Return [x, y] of the center of cell containing provided text 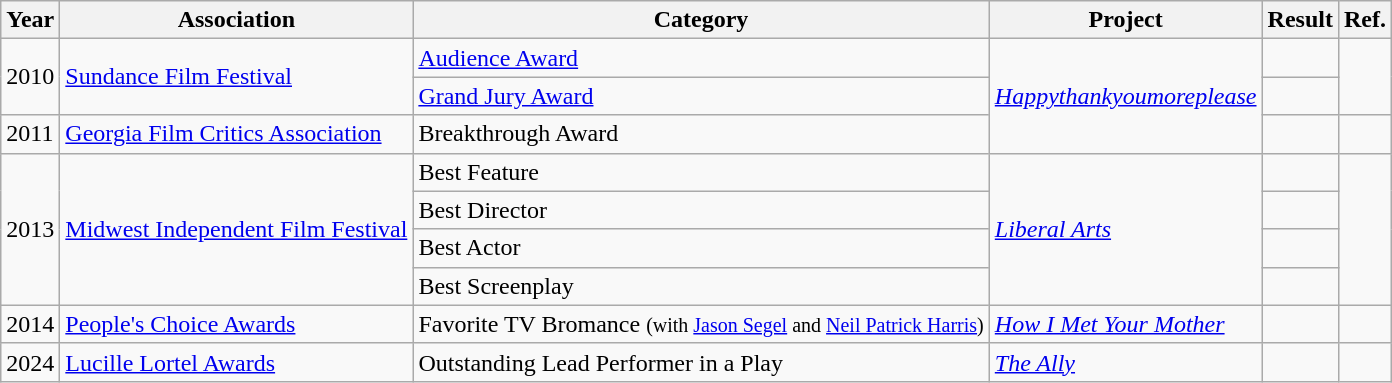
People's Choice Awards [236, 324]
Breakthrough Award [701, 134]
Lucille Lortel Awards [236, 362]
Sundance Film Festival [236, 77]
2014 [30, 324]
Ref. [1364, 20]
Favorite TV Bromance (with Jason Segel and Neil Patrick Harris) [701, 324]
Best Feature [701, 172]
Audience Award [701, 58]
The Ally [1126, 362]
2013 [30, 229]
Georgia Film Critics Association [236, 134]
Happythankyoumoreplease [1126, 96]
2010 [30, 77]
Best Actor [701, 248]
Association [236, 20]
Grand Jury Award [701, 96]
Year [30, 20]
Liberal Arts [1126, 229]
Best Director [701, 210]
Category [701, 20]
Outstanding Lead Performer in a Play [701, 362]
Best Screenplay [701, 286]
2024 [30, 362]
How I Met Your Mother [1126, 324]
2011 [30, 134]
Project [1126, 20]
Midwest Independent Film Festival [236, 229]
Result [1300, 20]
